Find where the given text appears and provide that cell's center as [x, y] coordinate. 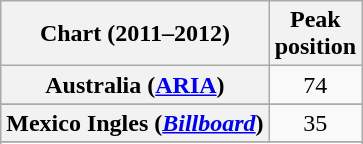
74 [315, 85]
Chart (2011–2012) [135, 34]
Peakposition [315, 34]
35 [315, 123]
Australia (ARIA) [135, 85]
Mexico Ingles (Billboard) [135, 123]
